From the cell containing the given text, extract its center point as [x, y] coordinate. 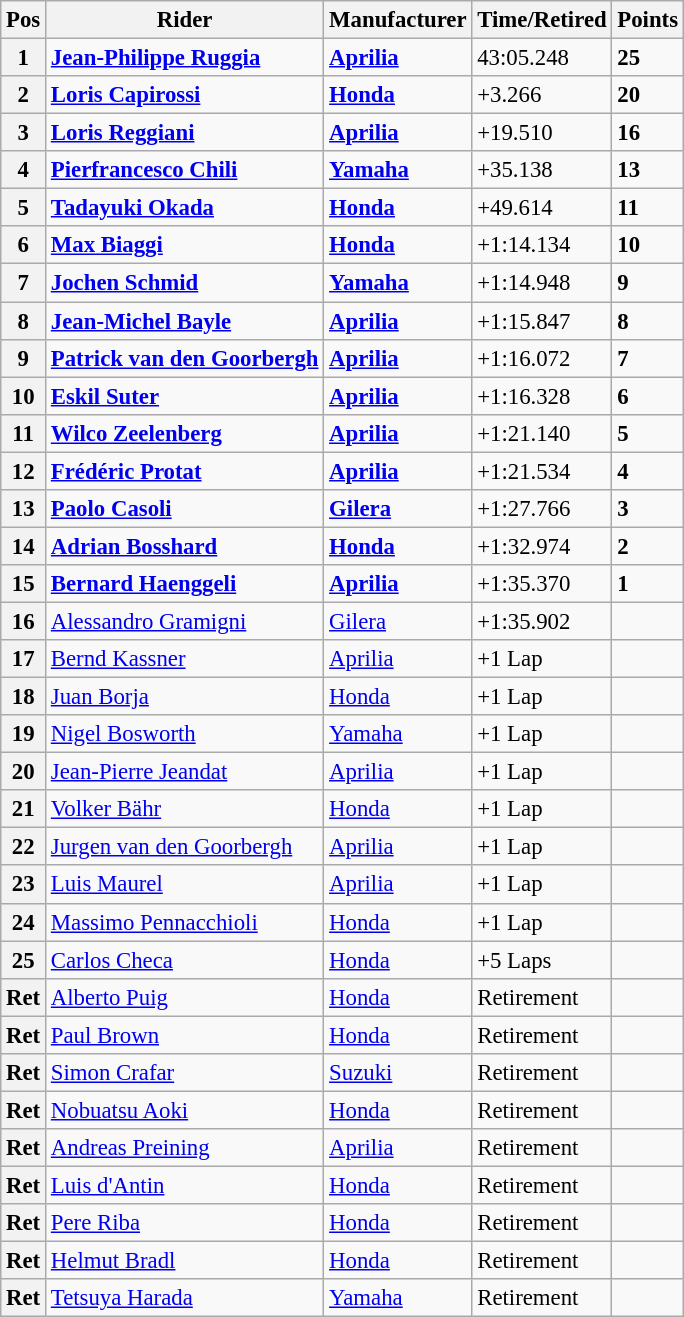
Volker Bähr [185, 809]
Bernd Kassner [185, 659]
Loris Capirossi [185, 95]
Suzuki [398, 1073]
Pierfrancesco Chili [185, 170]
Jean-Pierre Jeandat [185, 772]
+1:14.134 [542, 245]
Nigel Bosworth [185, 734]
+1:35.370 [542, 584]
22 [24, 847]
Eskil Suter [185, 396]
23 [24, 885]
Jurgen van den Goorbergh [185, 847]
Patrick van den Goorbergh [185, 358]
Wilco Zeelenberg [185, 433]
Alessandro Gramigni [185, 621]
+5 Laps [542, 960]
Helmut Bradl [185, 1261]
+1:16.328 [542, 396]
Luis Maurel [185, 885]
Simon Crafar [185, 1073]
Bernard Haenggeli [185, 584]
Pos [24, 20]
Jean-Michel Bayle [185, 321]
Points [648, 20]
15 [24, 584]
Adrian Bosshard [185, 546]
+1:16.072 [542, 358]
Tetsuya Harada [185, 1298]
+1:21.140 [542, 433]
+1:14.948 [542, 283]
24 [24, 922]
Jochen Schmid [185, 283]
Massimo Pennacchioli [185, 922]
Rider [185, 20]
+1:27.766 [542, 509]
+1:21.534 [542, 471]
12 [24, 471]
18 [24, 697]
Pere Riba [185, 1223]
+1:15.847 [542, 321]
Jean-Philippe Ruggia [185, 58]
14 [24, 546]
Manufacturer [398, 20]
Nobuatsu Aoki [185, 1110]
Paolo Casoli [185, 509]
43:05.248 [542, 58]
Andreas Preining [185, 1148]
+1:35.902 [542, 621]
Tadayuki Okada [185, 208]
Alberto Puig [185, 997]
Max Biaggi [185, 245]
+35.138 [542, 170]
Loris Reggiani [185, 133]
+1:32.974 [542, 546]
17 [24, 659]
Paul Brown [185, 1035]
+3.266 [542, 95]
+49.614 [542, 208]
+19.510 [542, 133]
21 [24, 809]
Frédéric Protat [185, 471]
Time/Retired [542, 20]
19 [24, 734]
Carlos Checa [185, 960]
Luis d'Antin [185, 1185]
Juan Borja [185, 697]
